Search for the cell housing the specified text and yield its [X, Y] center coordinate. 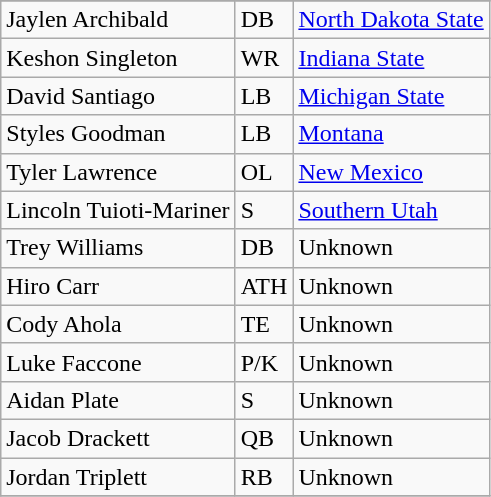
QB [264, 438]
Southern Utah [391, 210]
Jordan Triplett [118, 477]
Tyler Lawrence [118, 172]
Indiana State [391, 58]
Luke Faccone [118, 362]
Hiro Carr [118, 286]
Styles Goodman [118, 134]
TE [264, 324]
ATH [264, 286]
Cody Ahola [118, 324]
David Santiago [118, 96]
Aidan Plate [118, 400]
North Dakota State [391, 20]
Trey Williams [118, 248]
Jacob Drackett [118, 438]
Jaylen Archibald [118, 20]
WR [264, 58]
OL [264, 172]
Montana [391, 134]
Lincoln Tuioti-Mariner [118, 210]
New Mexico [391, 172]
P/K [264, 362]
RB [264, 477]
Michigan State [391, 96]
Keshon Singleton [118, 58]
